Detect which cell encompasses the target text, then output its [X, Y] center coordinate. 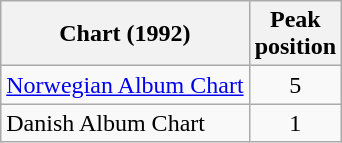
Danish Album Chart [125, 123]
Norwegian Album Chart [125, 85]
1 [295, 123]
5 [295, 85]
Chart (1992) [125, 34]
Peakposition [295, 34]
